Find where the given text appears and provide that cell's center as [x, y] coordinate. 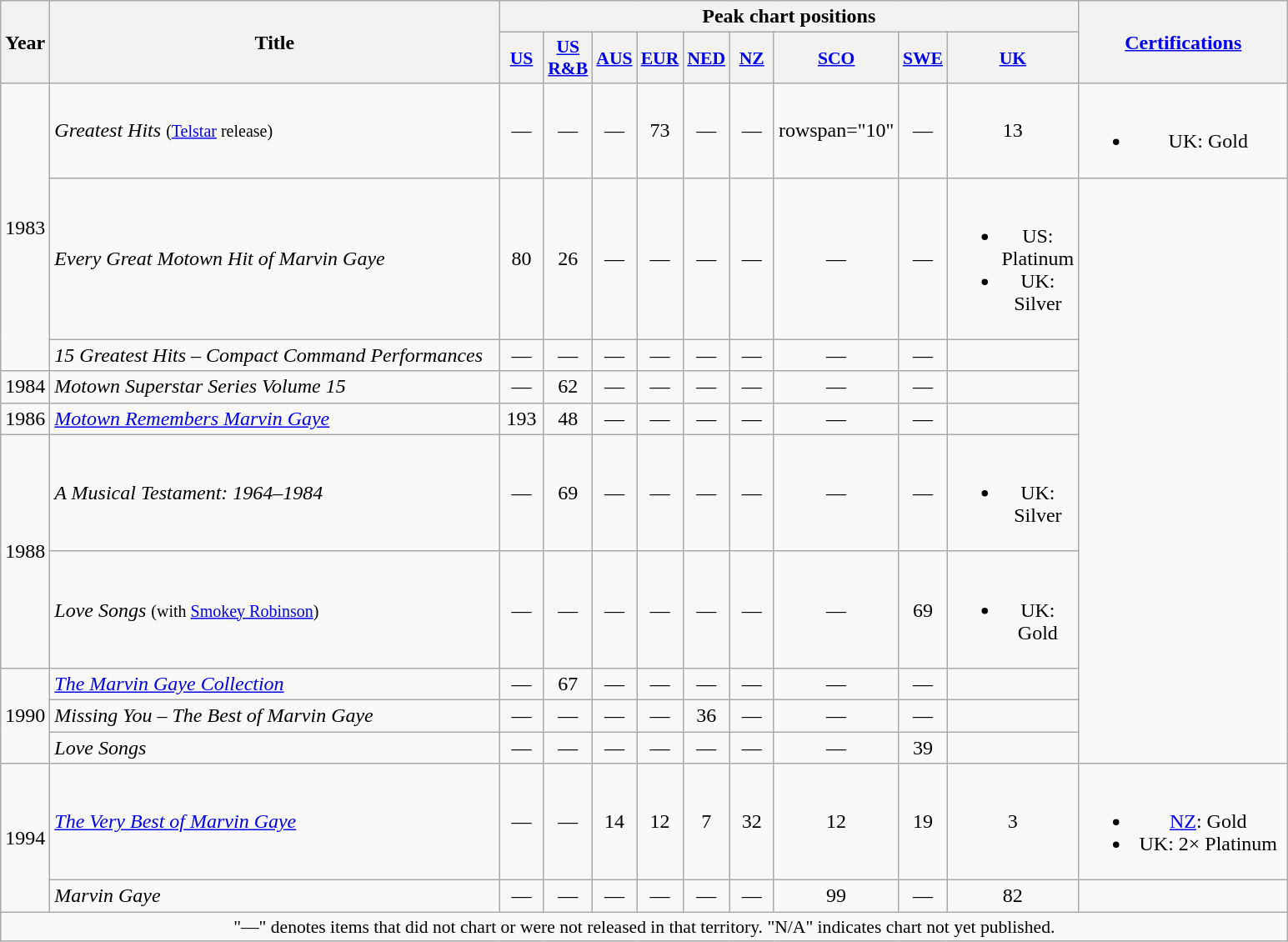
1984 [25, 387]
19 [923, 822]
82 [1013, 896]
Love Songs [275, 748]
US [522, 58]
A Musical Testament: 1964–1984 [275, 493]
rowspan="10" [836, 130]
1983 [25, 227]
Love Songs (with Smokey Robinson) [275, 609]
26 [568, 258]
39 [923, 748]
67 [568, 684]
13 [1013, 130]
EUR [660, 58]
AUS [614, 58]
15 Greatest Hits – Compact Command Performances [275, 355]
Missing You – The Best of Marvin Gaye [275, 715]
14 [614, 822]
The Marvin Gaye Collection [275, 684]
The Very Best of Marvin Gaye [275, 822]
Title [275, 42]
UK [1013, 58]
Certifications [1184, 42]
1994 [25, 838]
1990 [25, 715]
SWE [923, 58]
Greatest Hits (Telstar release) [275, 130]
Motown Superstar Series Volume 15 [275, 387]
UK: Silver [1013, 493]
NED [706, 58]
73 [660, 130]
Every Great Motown Hit of Marvin Gaye [275, 258]
US: PlatinumUK: Silver [1013, 258]
NZ [752, 58]
NZ: GoldUK: 2× Platinum [1184, 822]
1986 [25, 418]
Year [25, 42]
"—" denotes items that did not chart or were not released in that territory. "N/A" indicates chart not yet published. [644, 927]
USR&B [568, 58]
7 [706, 822]
Peak chart positions [789, 17]
32 [752, 822]
99 [836, 896]
SCO [836, 58]
193 [522, 418]
80 [522, 258]
Motown Remembers Marvin Gaye [275, 418]
36 [706, 715]
Marvin Gaye [275, 896]
62 [568, 387]
3 [1013, 822]
1988 [25, 551]
48 [568, 418]
